Scan for the cell matching the given text and deliver its (x, y) coordinate at center. 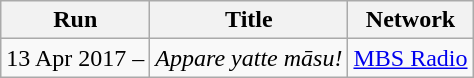
13 Apr 2017 – (76, 58)
Network (410, 20)
Appare yatte māsu! (249, 58)
Title (249, 20)
MBS Radio (410, 58)
Run (76, 20)
